Return (X, Y) of the center of cell containing provided text 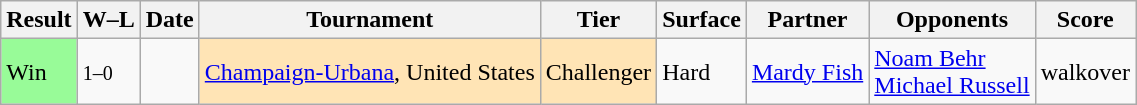
Hard (702, 72)
Win (39, 72)
Date (170, 20)
W–L (108, 20)
Mardy Fish (807, 72)
1–0 (108, 72)
Surface (702, 20)
Champaign-Urbana, United States (370, 72)
Result (39, 20)
Noam Behr Michael Russell (952, 72)
Challenger (598, 72)
Tier (598, 20)
Opponents (952, 20)
Tournament (370, 20)
walkover (1085, 72)
Partner (807, 20)
Score (1085, 20)
